Extract the (X, Y) coordinate from the center of the cell holding the provided text.  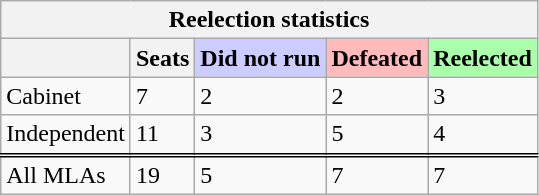
19 (162, 174)
Defeated (377, 58)
Seats (162, 58)
All MLAs (66, 174)
Cabinet (66, 96)
Reelection statistics (270, 20)
4 (483, 135)
11 (162, 135)
Did not run (260, 58)
Independent (66, 135)
Reelected (483, 58)
